Identify which cell holds the provided text, then report its (X, Y) central coordinate. 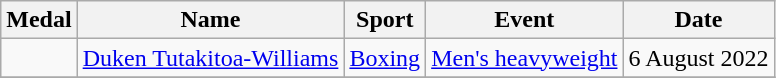
Boxing (385, 58)
Duken Tutakitoa-Williams (210, 58)
Sport (385, 20)
6 August 2022 (698, 58)
Event (524, 20)
Date (698, 20)
Name (210, 20)
Men's heavyweight (524, 58)
Medal (39, 20)
